For the text-containing cell, return its midpoint in (x, y) coordinate format. 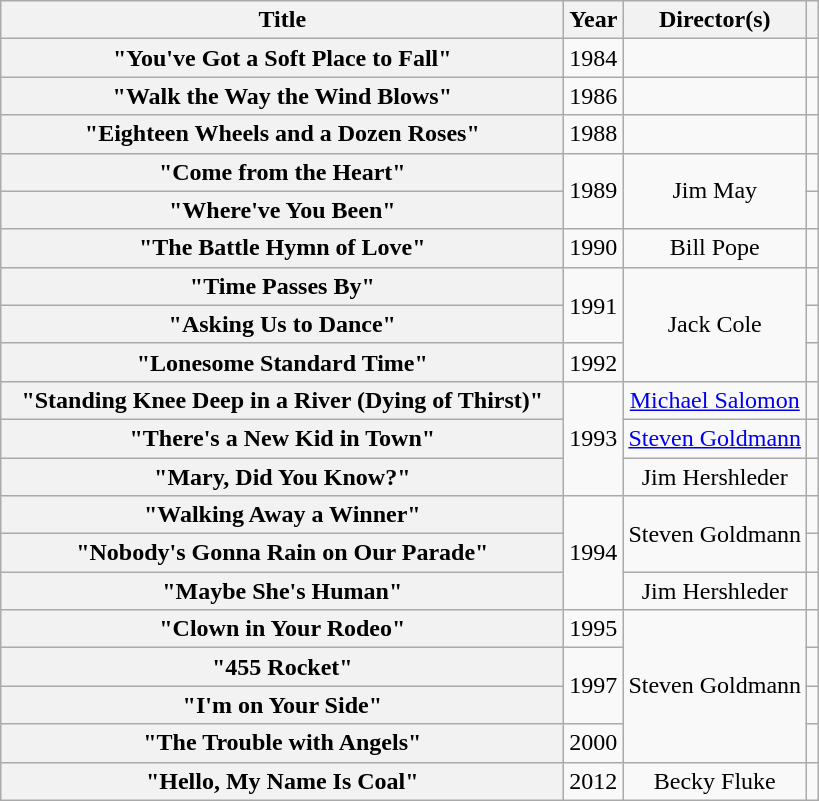
1988 (594, 134)
"The Battle Hymn of Love" (282, 248)
"Nobody's Gonna Rain on Our Parade" (282, 553)
1995 (594, 629)
"The Trouble with Angels" (282, 743)
"Time Passes By" (282, 286)
"Walking Away a Winner" (282, 515)
"Mary, Did You Know?" (282, 477)
"Where've You Been" (282, 210)
Jack Cole (715, 324)
1986 (594, 96)
"You've Got a Soft Place to Fall" (282, 58)
"Lonesome Standard Time" (282, 362)
"There's a New Kid in Town" (282, 438)
"Asking Us to Dance" (282, 324)
"Clown in Your Rodeo" (282, 629)
"Walk the Way the Wind Blows" (282, 96)
Director(s) (715, 20)
Title (282, 20)
"Maybe She's Human" (282, 591)
Jim May (715, 191)
1990 (594, 248)
"Eighteen Wheels and a Dozen Roses" (282, 134)
Michael Salomon (715, 400)
"455 Rocket" (282, 667)
Year (594, 20)
"Standing Knee Deep in a River (Dying of Thirst)" (282, 400)
"Come from the Heart" (282, 172)
Bill Pope (715, 248)
Becky Fluke (715, 781)
2012 (594, 781)
"I'm on Your Side" (282, 705)
1991 (594, 305)
1984 (594, 58)
1992 (594, 362)
2000 (594, 743)
1993 (594, 438)
1994 (594, 553)
1997 (594, 686)
"Hello, My Name Is Coal" (282, 781)
1989 (594, 191)
